From the cell containing the given text, extract its center point as [X, Y] coordinate. 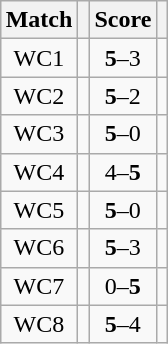
WC1 [39, 58]
WC5 [39, 210]
WC8 [39, 324]
WC6 [39, 248]
5–4 [123, 324]
Match [39, 20]
4–5 [123, 172]
5–2 [123, 96]
WC2 [39, 96]
WC4 [39, 172]
0–5 [123, 286]
WC7 [39, 286]
Score [123, 20]
WC3 [39, 134]
